Detect which cell encompasses the target text, then output its [x, y] center coordinate. 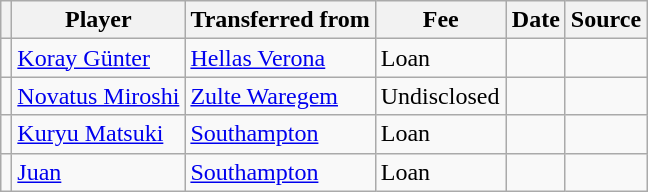
Koray Günter [98, 58]
Juan [98, 172]
Fee [440, 20]
Zulte Waregem [280, 96]
Kuryu Matsuki [98, 134]
Novatus Miroshi [98, 96]
Transferred from [280, 20]
Player [98, 20]
Hellas Verona [280, 58]
Date [536, 20]
Undisclosed [440, 96]
Source [606, 20]
